Return (X, Y) of the center of cell containing provided text 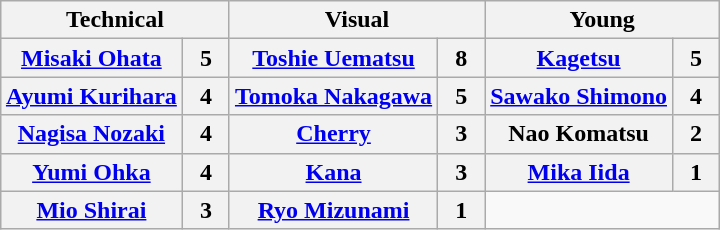
Visual (356, 20)
Yumi Ohka (91, 172)
Ayumi Kurihara (91, 96)
Mika Iida (579, 172)
Cherry (333, 134)
Technical (114, 20)
Nao Komatsu (579, 134)
Mio Shirai (91, 210)
Kana (333, 172)
Misaki Ohata (91, 58)
8 (462, 58)
Young (602, 20)
2 (696, 134)
Tomoka Nakagawa (333, 96)
Ryo Mizunami (333, 210)
Toshie Uematsu (333, 58)
Kagetsu (579, 58)
Sawako Shimono (579, 96)
Nagisa Nozaki (91, 134)
